Detect which cell encompasses the target text, then output its (X, Y) center coordinate. 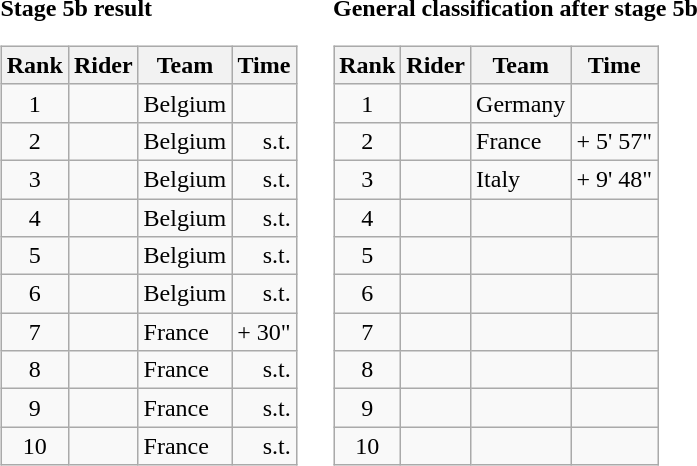
+ 30" (264, 332)
Germany (521, 103)
Italy (521, 179)
+ 9' 48" (614, 179)
+ 5' 57" (614, 141)
